Scan for the cell matching the given text and deliver its [x, y] coordinate at center. 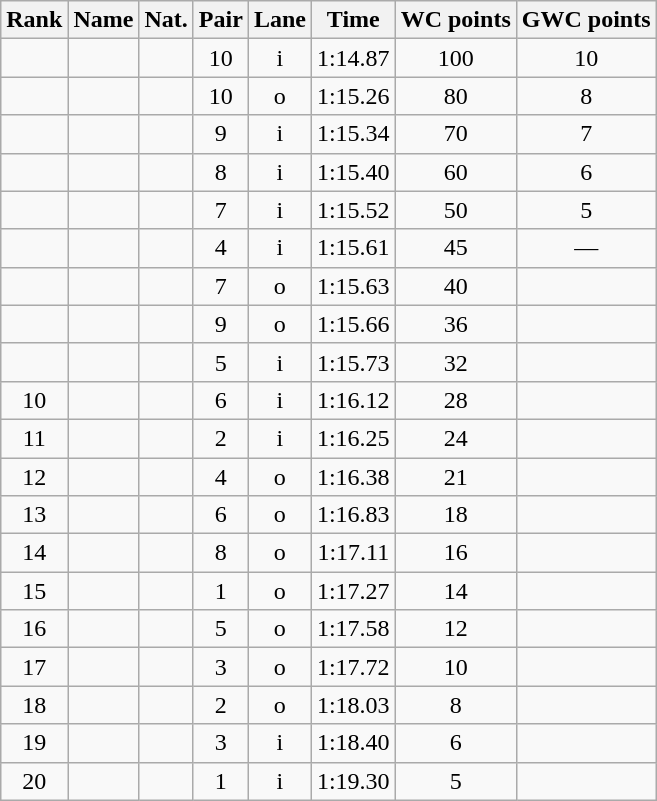
80 [456, 96]
45 [456, 248]
1:17.72 [353, 667]
1:15.63 [353, 286]
1:15.61 [353, 248]
1:16.83 [353, 515]
Pair [220, 20]
Rank [34, 20]
1:15.26 [353, 96]
19 [34, 743]
15 [34, 591]
GWC points [586, 20]
1:17.58 [353, 629]
1:17.11 [353, 553]
1:18.40 [353, 743]
40 [456, 286]
1:18.03 [353, 705]
11 [34, 438]
1:17.27 [353, 591]
WC points [456, 20]
1:16.38 [353, 477]
1:19.30 [353, 781]
Lane [280, 20]
21 [456, 477]
24 [456, 438]
13 [34, 515]
36 [456, 324]
Nat. [166, 20]
— [586, 248]
50 [456, 210]
Time [353, 20]
Name [104, 20]
1:15.34 [353, 134]
1:15.52 [353, 210]
1:15.73 [353, 362]
28 [456, 400]
1:16.25 [353, 438]
70 [456, 134]
32 [456, 362]
1:15.40 [353, 172]
1:15.66 [353, 324]
1:16.12 [353, 400]
20 [34, 781]
100 [456, 58]
1:14.87 [353, 58]
17 [34, 667]
60 [456, 172]
